From the cell containing the given text, extract its center point as [X, Y] coordinate. 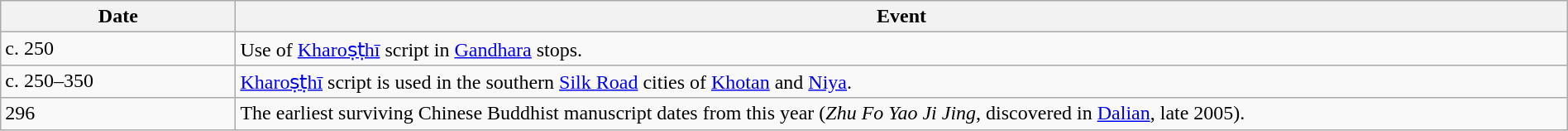
Use of Kharoṣṭhī script in Gandhara stops. [901, 49]
Event [901, 17]
c. 250–350 [118, 81]
c. 250 [118, 49]
296 [118, 114]
Kharoṣṭhī script is used in the southern Silk Road cities of Khotan and Niya. [901, 81]
Date [118, 17]
The earliest surviving Chinese Buddhist manuscript dates from this year (Zhu Fo Yao Ji Jing, discovered in Dalian, late 2005). [901, 114]
